Pinpoint the cell where the given text exists, returning its [X, Y] midpoint coordinate. 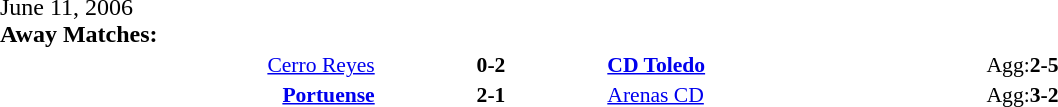
0-2 [492, 64]
CD Toledo [795, 64]
